From the cell containing the given text, extract its center point as (x, y) coordinate. 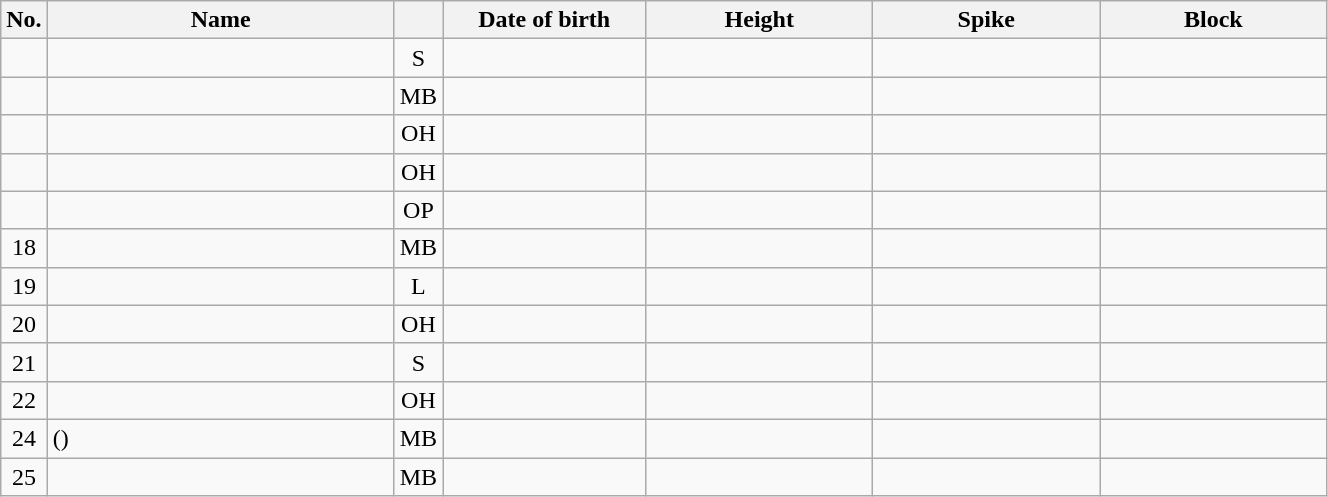
25 (24, 477)
OP (418, 210)
Name (220, 20)
Date of birth (544, 20)
22 (24, 400)
21 (24, 362)
() (220, 438)
Spike (986, 20)
Block (1214, 20)
No. (24, 20)
L (418, 286)
24 (24, 438)
20 (24, 324)
19 (24, 286)
Height (760, 20)
18 (24, 248)
